Extract the [X, Y] coordinate from the center of the cell holding the provided text.  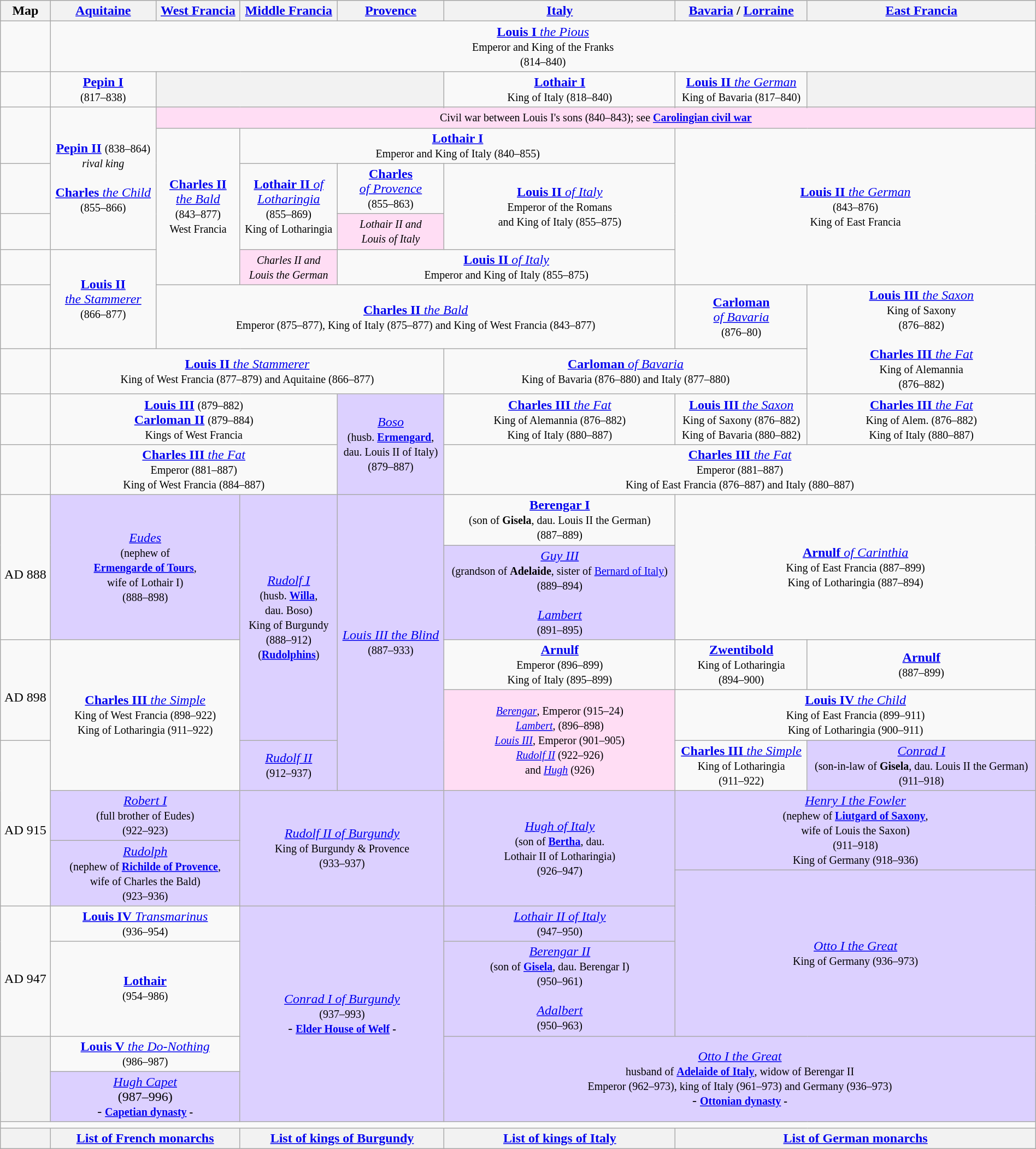
Aquitaine [103, 11]
List of German monarchs [856, 1138]
Rudolf II of BurgundyKing of Burgundy & Provence(933–937) [342, 848]
Louis IIthe Stammerer(866–877) [103, 299]
Map [25, 11]
Rudolph(nephew of Richilde of Provence,wife of Charles the Bald)(923–936) [145, 873]
Bavaria / Lorraine [741, 11]
Hugh of Italy(son of Bertha, dau.Lothair II of Lotharingia)(926–947) [560, 848]
Louis V the Do-Nothing(986–987) [145, 1053]
Boso(husb. Ermengard,dau. Louis II of Italy)(879–887) [390, 444]
Provence [390, 11]
Italy [560, 11]
Charles III the FatKing of Alem. (876–882)King of Italy (880–887) [921, 419]
Arnulf(887–899) [921, 665]
Guy III(grandson of Adelaide, sister of Bernard of Italy)(889–894)Lambert(891–895) [560, 592]
Berengar I(son of Gisela, dau. Louis II the German)(887–889) [560, 520]
Louis II the StammererKing of West Francia (877–879) and Aquitaine (866–877) [247, 372]
Berengar, Emperor (915–24)Lambert, (896–898)Louis III, Emperor (901–905)Rudolf II (922–926)and Hugh (926) [560, 740]
AD 947 [25, 971]
Rudolf I(husb. Willa,dau. Boso)King of Burgundy(888–912)(Rudolphins) [289, 617]
Charlesof Provence(855–863) [390, 188]
Charles III the FatEmperor (881–887)King of West Francia (884–887) [193, 469]
Carloman of BavariaKing of Bavaria (876–880) and Italy (877–880) [626, 372]
Berengar II(son of Gisela, dau. Berengar I)(950–961)Adalbert(950–963) [560, 989]
Conrad I(son-in-law of Gisela, dau. Louis II the German)(911–918) [921, 765]
Charles III the FatEmperor (881–887)King of East Francia (876–887) and Italy (880–887) [740, 469]
Lothair IKing of Italy (818–840) [560, 90]
AD 915 [25, 823]
Lothair II of Italy(947–950) [560, 923]
Louis IV Transmarinus(936–954) [145, 923]
Louis II of ItalyEmperor and King of Italy (855–875) [506, 267]
Louis III the SaxonKing of Saxony (876–882)King of Bavaria (880–882) [741, 419]
Lothair IEmperor and King of Italy (840–855) [458, 145]
Charles III the SimpleKing of West Francia (898–922)King of Lotharingia (911–922) [145, 715]
Robert I(full brother of Eudes)(922–923) [145, 816]
Louis III (879–882)Carloman II (879–884)Kings of West Francia [193, 419]
East Francia [921, 11]
AD 898 [25, 690]
Charles III the FatKing of Alemannia (876–882)King of Italy (880–887) [560, 419]
West Francia [198, 11]
Henry I the Fowler(nephew of Liutgard of Saxony,wife of Louis the Saxon)(911–918)King of Germany (918–936) [856, 830]
Louis II the GermanKing of Bavaria (817–840) [741, 90]
Lothair II andLouis of Italy [390, 232]
Charles II the BaldEmperor (875–877), King of Italy (875–877) and King of West Francia (843–877) [415, 317]
Louis III the Blind(887–933) [390, 643]
Charles II andLouis the German [289, 267]
Otto I the GreatKing of Germany (936–973) [856, 953]
ArnulfEmperor (896–899)King of Italy (895–899) [560, 665]
Conrad I of Burgundy(937–993) - Elder House of Welf - [342, 1014]
Pepin I(817–838) [103, 90]
Louis IV the ChildKing of East Francia (899–911)King of Lotharingia (900–911) [856, 715]
Pepin II (838–864)rival kingCharles the Child(855–866) [103, 178]
Middle Francia [289, 11]
Louis II of ItalyEmperor of the Romansand King of Italy (855–875) [560, 207]
Arnulf of CarinthiaKing of East Francia (887–899)King of Lotharingia (887–894) [856, 567]
List of French monarchs [145, 1138]
Rudolf II(912–937) [289, 765]
Lothair(954–986) [145, 989]
Civil war between Louis I's sons (840–843); see Carolingian civil war [596, 117]
Louis II the German(843–876)King of East Francia [856, 207]
Charles III the SimpleKing of Lotharingia(911–922) [741, 765]
Louis I the PiousEmperor and King of the Franks(814–840) [543, 46]
Louis III the SaxonKing of Saxony(876–882)Charles III the FatKing of Alemannia(876–882) [921, 339]
Hugh Capet(987–996)- Capetian dynasty - [145, 1097]
ZwentiboldKing of Lotharingia(894–900) [741, 665]
List of kings of Burgundy [342, 1138]
Lothair II ofLotharingia(855–869)King of Lotharingia [289, 207]
Eudes(nephew ofErmengarde of Tours,wife of Lothair I)(888–898) [145, 567]
AD 888 [25, 567]
Charles IIthe Bald(843–877)West Francia [198, 207]
List of kings of Italy [560, 1138]
Carlomanof Bavaria(876–80) [741, 317]
